From the cell containing the given text, extract its center point as [X, Y] coordinate. 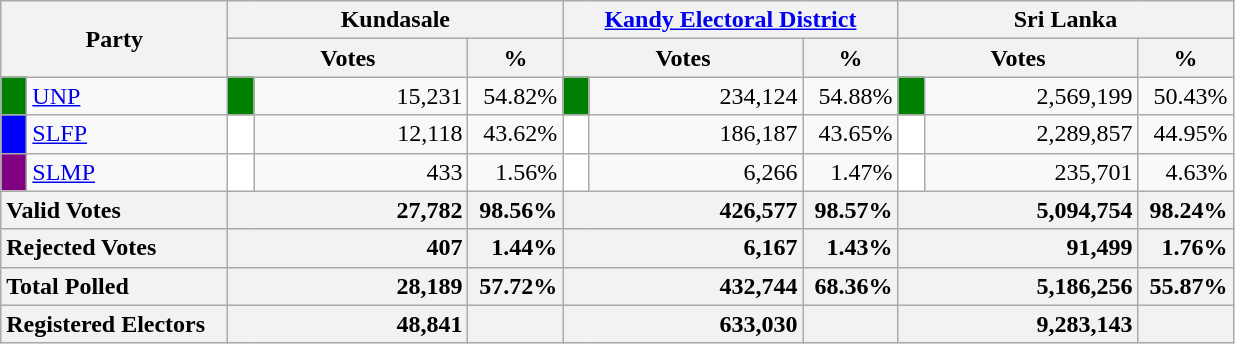
4.63% [1186, 172]
Registered Electors [114, 324]
432,744 [683, 286]
5,094,754 [1018, 210]
1.44% [516, 248]
43.62% [516, 134]
28,189 [348, 286]
44.95% [1186, 134]
54.88% [850, 96]
407 [348, 248]
Total Polled [114, 286]
433 [361, 172]
5,186,256 [1018, 286]
57.72% [516, 286]
426,577 [683, 210]
27,782 [348, 210]
SLMP [128, 172]
1.43% [850, 248]
48,841 [348, 324]
50.43% [1186, 96]
Sri Lanka [1066, 20]
Kandy Electoral District [730, 20]
91,499 [1018, 248]
UNP [128, 96]
Rejected Votes [114, 248]
98.24% [1186, 210]
9,283,143 [1018, 324]
235,701 [1031, 172]
68.36% [850, 286]
55.87% [1186, 286]
1.56% [516, 172]
Party [114, 39]
1.47% [850, 172]
15,231 [361, 96]
12,118 [361, 134]
2,569,199 [1031, 96]
98.57% [850, 210]
Valid Votes [114, 210]
6,266 [696, 172]
234,124 [696, 96]
633,030 [683, 324]
2,289,857 [1031, 134]
1.76% [1186, 248]
Kundasale [396, 20]
SLFP [128, 134]
54.82% [516, 96]
186,187 [696, 134]
98.56% [516, 210]
6,167 [683, 248]
43.65% [850, 134]
